Find where the given text appears and provide that cell's center as (x, y) coordinate. 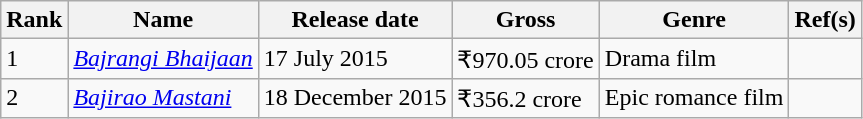
Bajrangi Bhaijaan (163, 59)
Name (163, 20)
17 July 2015 (355, 59)
Gross (526, 20)
₹356.2 crore (526, 98)
18 December 2015 (355, 98)
Epic romance film (694, 98)
1 (34, 59)
Release date (355, 20)
2 (34, 98)
Genre (694, 20)
Drama film (694, 59)
Bajirao Mastani (163, 98)
₹970.05 crore (526, 59)
Ref(s) (825, 20)
Rank (34, 20)
